For the text-containing cell, return its midpoint in (X, Y) coordinate format. 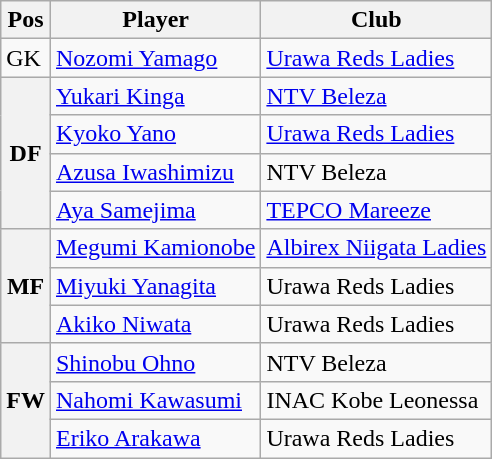
Shinobu Ohno (155, 362)
Club (376, 20)
Aya Samejima (155, 210)
INAC Kobe Leonessa (376, 400)
Megumi Kamionobe (155, 248)
Albirex Niigata Ladies (376, 248)
Azusa Iwashimizu (155, 172)
Nozomi Yamago (155, 58)
Pos (26, 20)
Akiko Niwata (155, 324)
DF (26, 153)
Yukari Kinga (155, 96)
Eriko Arakawa (155, 438)
Player (155, 20)
GK (26, 58)
Miyuki Yanagita (155, 286)
FW (26, 400)
Nahomi Kawasumi (155, 400)
TEPCO Mareeze (376, 210)
Kyoko Yano (155, 134)
MF (26, 286)
